Capture the cell that displays the provided text and extract its (X, Y) central coordinate. 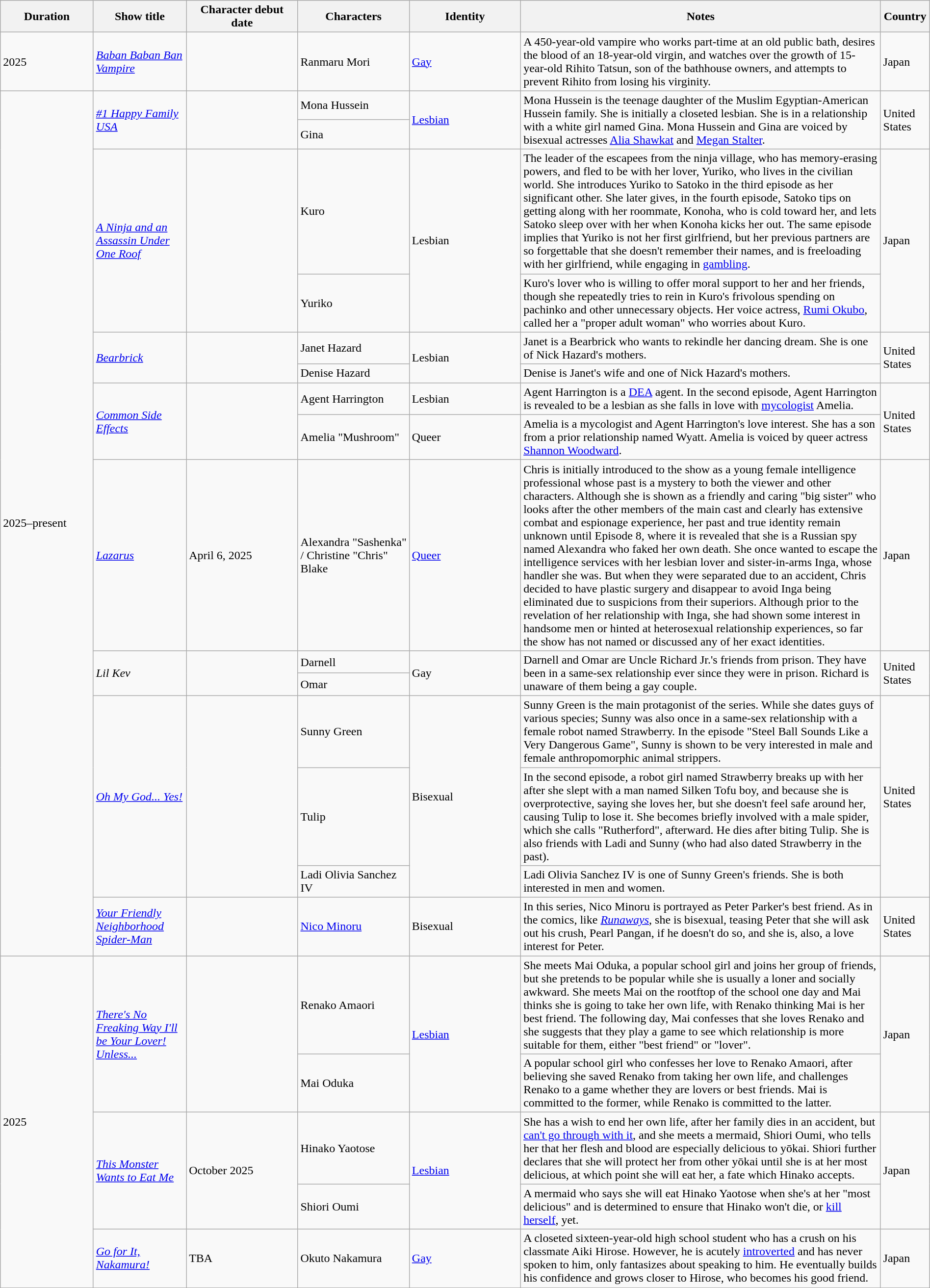
Kuro (353, 211)
Agent Harrington is a DEA agent. In the second episode, Agent Harrington is revealed to be a lesbian as she falls in love with mycologist Amelia. (700, 398)
April 6, 2025 (242, 555)
This Monster Wants to Eat Me (139, 1171)
Gina (353, 134)
Shiori Oumi (353, 1207)
Identity (465, 17)
Janet Hazard (353, 348)
Bearbrick (139, 357)
Ladi Olivia Sanchez IV is one of Sunny Green's friends. She is both interested in men and women. (700, 882)
Yuriko (353, 303)
Lil Kev (139, 673)
2025–present (47, 523)
Tulip (353, 816)
Amelia "Mushroom" (353, 437)
TBA (242, 1259)
Nico Minoru (353, 927)
Mai Oduka (353, 1083)
Agent Harrington (353, 398)
October 2025 (242, 1171)
Your Friendly Neighborhood Spider-Man (139, 927)
Janet is a Bearbrick who wants to rekindle her dancing dream. She is one of Nick Hazard's mothers. (700, 348)
Characters (353, 17)
Ladi Olivia Sanchez IV (353, 882)
Ranmaru Mori (353, 62)
Lazarus (139, 555)
There's No Freaking Way I'll be Your Lover! Unless... (139, 1034)
Hinako Yaotose (353, 1148)
Mona Hussein (353, 105)
Renako Amaori (353, 1005)
Baban Baban Ban Vampire (139, 62)
Oh My God... Yes! (139, 797)
Denise Hazard (353, 373)
Omar (353, 684)
A Ninja and an Assassin Under One Roof (139, 240)
Darnell (353, 662)
Alexandra "Sashenka" / Christine "Chris" Blake (353, 555)
Duration (47, 17)
Common Side Effects (139, 421)
#1 Happy Family USA (139, 120)
Notes (700, 17)
Character debut date (242, 17)
Show title (139, 17)
Go for It, Nakamura! (139, 1259)
Denise is Janet's wife and one of Nick Hazard's mothers. (700, 373)
Okuto Nakamura (353, 1259)
Country (905, 17)
Sunny Green (353, 731)
